Extract the [x, y] coordinate from the center of the cell holding the provided text.  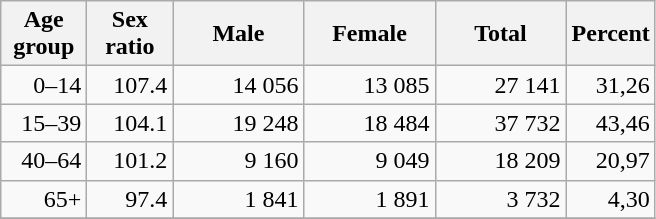
4,30 [610, 199]
Female [370, 34]
3 732 [500, 199]
15–39 [44, 123]
31,26 [610, 85]
14 056 [238, 85]
0–14 [44, 85]
20,97 [610, 161]
13 085 [370, 85]
1 841 [238, 199]
18 209 [500, 161]
107.4 [130, 85]
18 484 [370, 123]
19 248 [238, 123]
9 049 [370, 161]
37 732 [500, 123]
27 141 [500, 85]
Sex ratio [130, 34]
1 891 [370, 199]
101.2 [130, 161]
Percent [610, 34]
43,46 [610, 123]
Male [238, 34]
40–64 [44, 161]
Age group [44, 34]
65+ [44, 199]
104.1 [130, 123]
97.4 [130, 199]
9 160 [238, 161]
Total [500, 34]
